Detect which cell encompasses the target text, then output its (x, y) center coordinate. 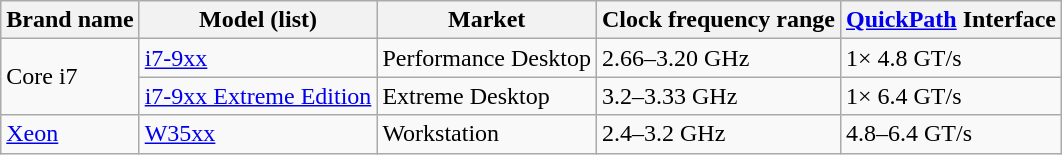
Xeon (70, 134)
QuickPath Interface (950, 20)
1× 6.4 GT/s (950, 96)
2.4–3.2 GHz (719, 134)
Workstation (487, 134)
3.2–3.33 GHz (719, 96)
Core i7 (70, 77)
Brand name (70, 20)
Extreme Desktop (487, 96)
i7-9xx Extreme Edition (258, 96)
4.8–6.4 GT/s (950, 134)
i7-9xx (258, 58)
Market (487, 20)
Model (list) (258, 20)
Performance Desktop (487, 58)
W35xx (258, 134)
1× 4.8 GT/s (950, 58)
Clock frequency range (719, 20)
2.66–3.20 GHz (719, 58)
